Determine the (x, y) coordinate at the center of the cell enclosing the given text.  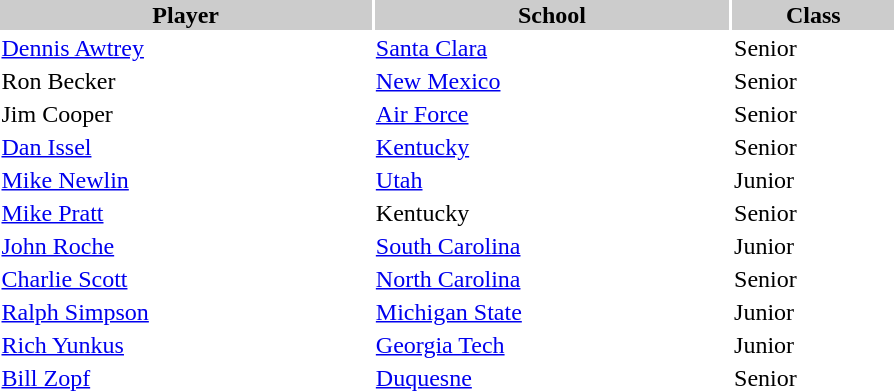
Ralph Simpson (186, 312)
Utah (552, 180)
Michigan State (552, 312)
Georgia Tech (552, 345)
Class (814, 15)
Air Force (552, 114)
School (552, 15)
Rich Yunkus (186, 345)
Player (186, 15)
Ron Becker (186, 81)
Jim Cooper (186, 114)
South Carolina (552, 246)
John Roche (186, 246)
North Carolina (552, 279)
Mike Pratt (186, 213)
Charlie Scott (186, 279)
Dennis Awtrey (186, 48)
Santa Clara (552, 48)
Dan Issel (186, 147)
New Mexico (552, 81)
Mike Newlin (186, 180)
